Output the (X, Y) coordinate of the center of the cell containing the given text.  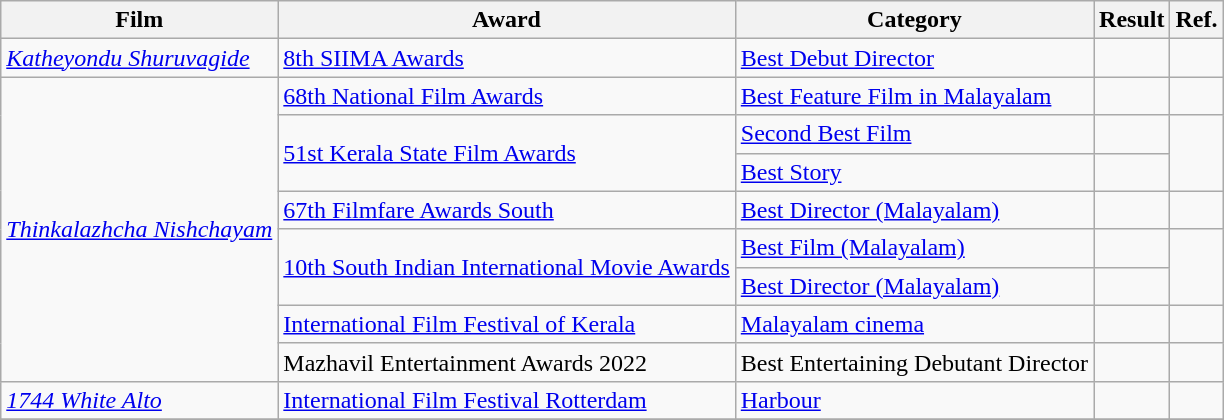
Second Best Film (914, 134)
8th SIIMA Awards (506, 58)
Best Film (Malayalam) (914, 248)
51st Kerala State Film Awards (506, 153)
Harbour (914, 400)
67th Filmfare Awards South (506, 210)
International Film Festival of Kerala (506, 324)
Category (914, 20)
International Film Festival Rotterdam (506, 400)
Katheyondu Shuruvagide (140, 58)
Result (1132, 20)
Best Entertaining Debutant Director (914, 362)
Film (140, 20)
10th South Indian International Movie Awards (506, 267)
Thinkalazhcha Nishchayam (140, 229)
Award (506, 20)
Ref. (1196, 20)
68th National Film Awards (506, 96)
Best Feature Film in Malayalam (914, 96)
Mazhavil Entertainment Awards 2022 (506, 362)
1744 White Alto (140, 400)
Best Story (914, 172)
Best Debut Director (914, 58)
Malayalam cinema (914, 324)
